From the cell containing the given text, extract its center point as [x, y] coordinate. 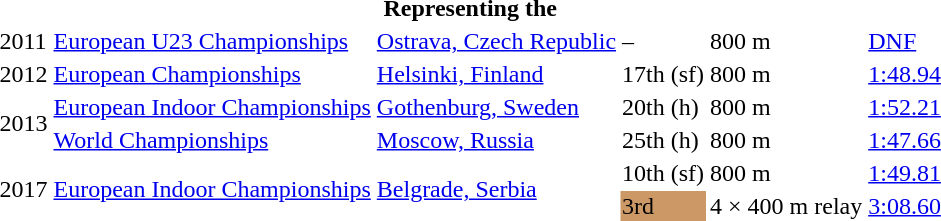
European U23 Championships [212, 41]
– [664, 41]
25th (h) [664, 140]
10th (sf) [664, 173]
World Championships [212, 140]
3rd [664, 206]
20th (h) [664, 107]
European Championships [212, 74]
Belgrade, Serbia [496, 190]
Moscow, Russia [496, 140]
Ostrava, Czech Republic [496, 41]
Helsinki, Finland [496, 74]
4 × 400 m relay [786, 206]
Gothenburg, Sweden [496, 107]
17th (sf) [664, 74]
